For the text-containing cell, return its midpoint in (X, Y) coordinate format. 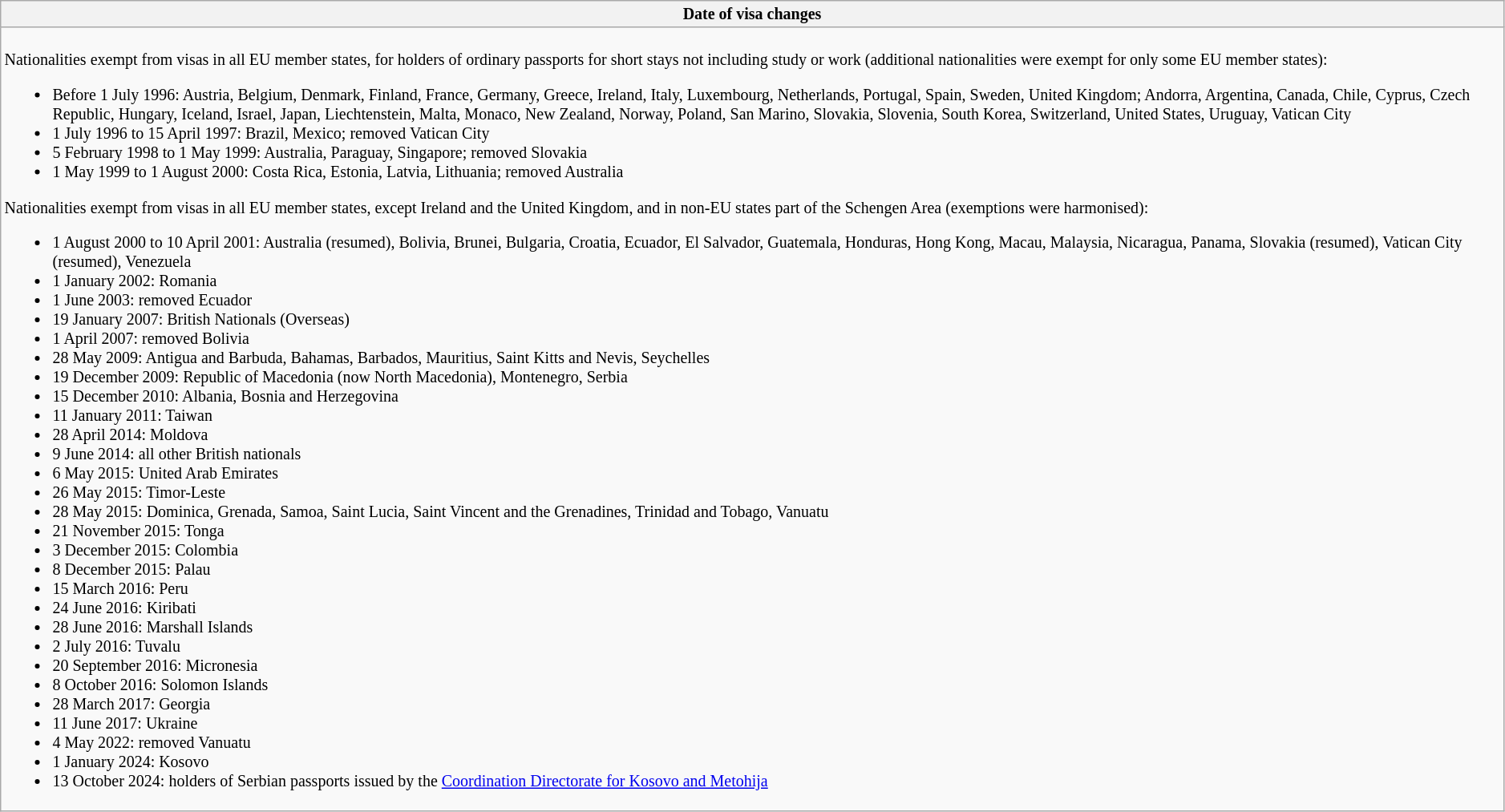
Date of visa changes (752, 14)
